Return [X, Y] of the center of cell containing provided text 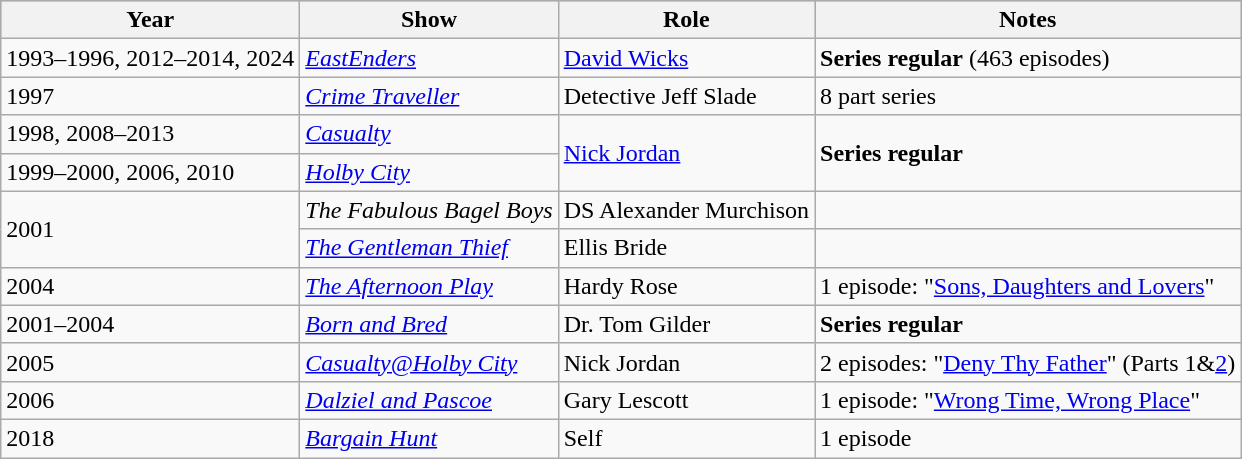
Dr. Tom Gilder [686, 324]
Series regular (463 episodes) [1028, 58]
2001 [150, 229]
1999–2000, 2006, 2010 [150, 172]
Casualty@Holby City [429, 362]
2 episodes: "Deny Thy Father" (Parts 1&2) [1028, 362]
Born and Bred [429, 324]
Detective Jeff Slade [686, 96]
Role [686, 20]
2001–2004 [150, 324]
1998, 2008–2013 [150, 134]
EastEnders [429, 58]
Holby City [429, 172]
2006 [150, 400]
Self [686, 438]
The Gentleman Thief [429, 248]
Dalziel and Pascoe [429, 400]
1997 [150, 96]
Hardy Rose [686, 286]
2018 [150, 438]
Gary Lescott [686, 400]
2005 [150, 362]
1993–1996, 2012–2014, 2024 [150, 58]
2004 [150, 286]
Crime Traveller [429, 96]
David Wicks [686, 58]
Ellis Bride [686, 248]
Show [429, 20]
Year [150, 20]
Notes [1028, 20]
1 episode: "Wrong Time, Wrong Place" [1028, 400]
1 episode: "Sons, Daughters and Lovers" [1028, 286]
The Afternoon Play [429, 286]
1 episode [1028, 438]
DS Alexander Murchison [686, 210]
8 part series [1028, 96]
Bargain Hunt [429, 438]
The Fabulous Bagel Boys [429, 210]
Casualty [429, 134]
